Scan for the cell matching the given text and deliver its [x, y] coordinate at center. 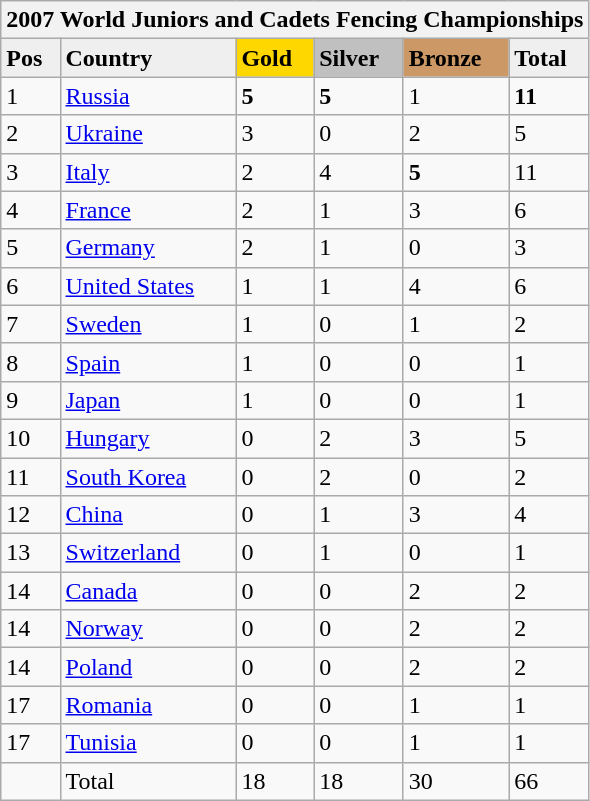
8 [30, 362]
Germany [148, 248]
Bronze [456, 58]
Spain [148, 362]
Gold [275, 58]
Ukraine [148, 134]
Sweden [148, 324]
Country [148, 58]
Russia [148, 96]
Tunisia [148, 743]
United States [148, 286]
9 [30, 400]
Canada [148, 591]
Hungary [148, 438]
Japan [148, 400]
66 [549, 781]
2007 World Juniors and Cadets Fencing Championships [295, 20]
30 [456, 781]
South Korea [148, 477]
Italy [148, 172]
Poland [148, 667]
Norway [148, 629]
7 [30, 324]
10 [30, 438]
China [148, 515]
France [148, 210]
13 [30, 553]
Switzerland [148, 553]
12 [30, 515]
Pos [30, 58]
Romania [148, 705]
Silver [358, 58]
